From the cell containing the given text, extract its center point as [X, Y] coordinate. 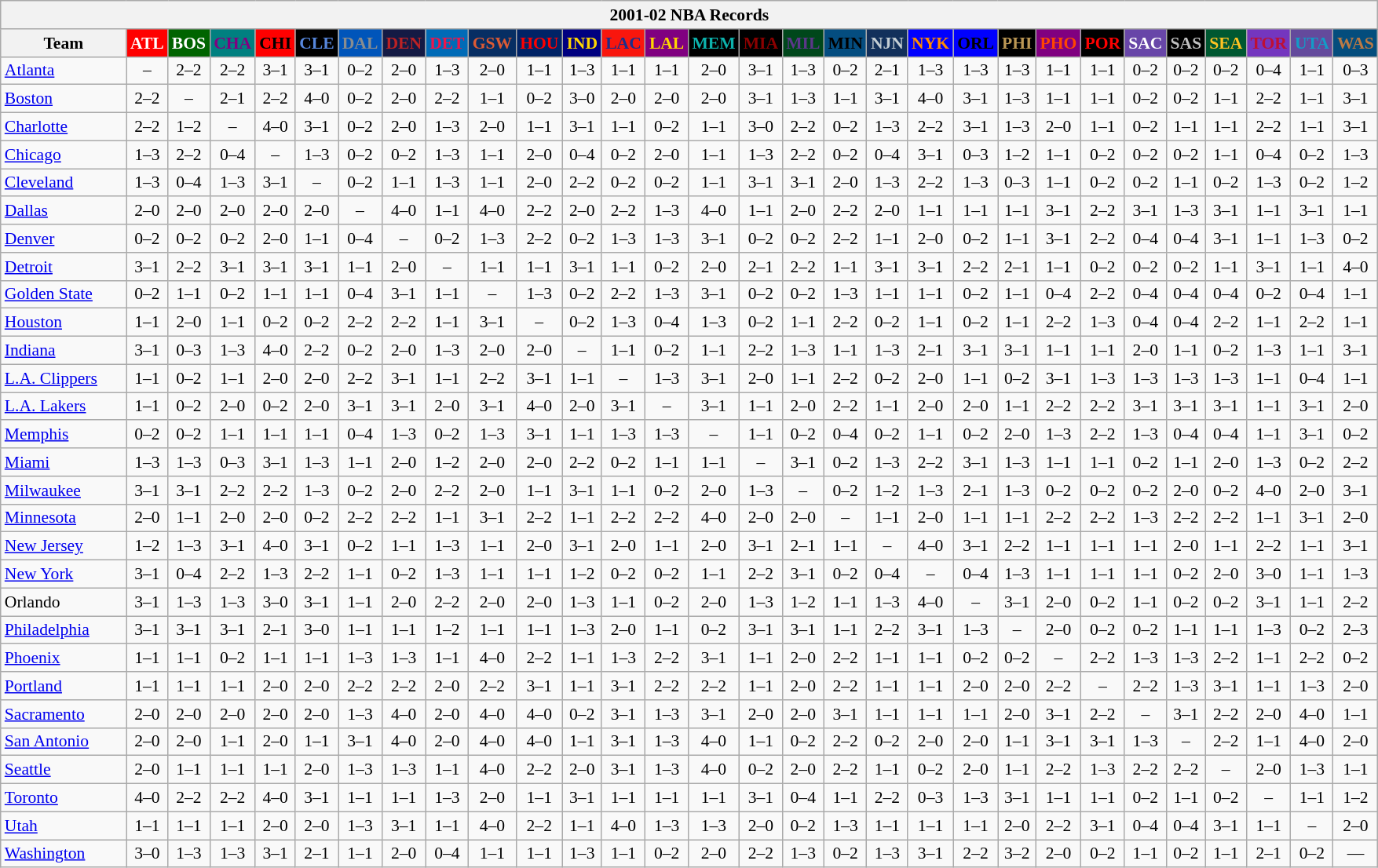
PHO [1058, 43]
SAC [1145, 43]
MIN [845, 43]
CHA [232, 43]
TOR [1269, 43]
San Antonio [64, 742]
New Jersey [64, 546]
DEN [404, 43]
Atlanta [64, 71]
Minnesota [64, 518]
Portland [64, 686]
Golden State [64, 294]
Milwaukee [64, 491]
Indiana [64, 351]
Houston [64, 323]
3–2 [1018, 854]
NJN [887, 43]
CHI [275, 43]
Washington [64, 854]
Boston [64, 99]
UTA [1312, 43]
Sacramento [64, 714]
LAC [623, 43]
PHI [1018, 43]
Detroit [64, 267]
Team [64, 43]
SEA [1226, 43]
SAS [1186, 43]
Memphis [64, 435]
Cleveland [64, 183]
Dallas [64, 211]
Denver [64, 239]
Philadelphia [64, 630]
NYK [930, 43]
Chicago [64, 155]
Miami [64, 462]
2–3 [1355, 630]
HOU [539, 43]
GSW [493, 43]
LAL [667, 43]
DAL [360, 43]
MIL [802, 43]
DET [448, 43]
Orlando [64, 602]
ATL [148, 43]
BOS [188, 43]
2001-02 NBA Records [689, 15]
New York [64, 574]
POR [1102, 43]
WAS [1355, 43]
— [1355, 854]
Seattle [64, 770]
L.A. Clippers [64, 378]
Phoenix [64, 658]
Charlotte [64, 127]
CLE [317, 43]
MEM [713, 43]
MIA [761, 43]
IND [582, 43]
Utah [64, 826]
Toronto [64, 798]
ORL [975, 43]
L.A. Lakers [64, 407]
